Pinpoint the cell where the given text exists, returning its (X, Y) midpoint coordinate. 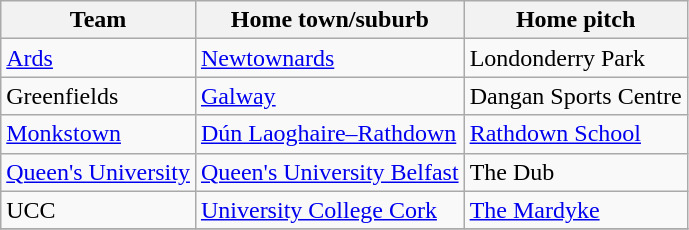
Home pitch (576, 20)
Rathdown School (576, 134)
UCC (98, 210)
Galway (330, 96)
Greenfields (98, 96)
University College Cork (330, 210)
The Mardyke (576, 210)
Londonderry Park (576, 58)
Queen's University Belfast (330, 172)
Queen's University (98, 172)
Newtownards (330, 58)
Team (98, 20)
Dún Laoghaire–Rathdown (330, 134)
Home town/suburb (330, 20)
Dangan Sports Centre (576, 96)
The Dub (576, 172)
Monkstown (98, 134)
Ards (98, 58)
